Scan for the cell matching the given text and deliver its (x, y) coordinate at center. 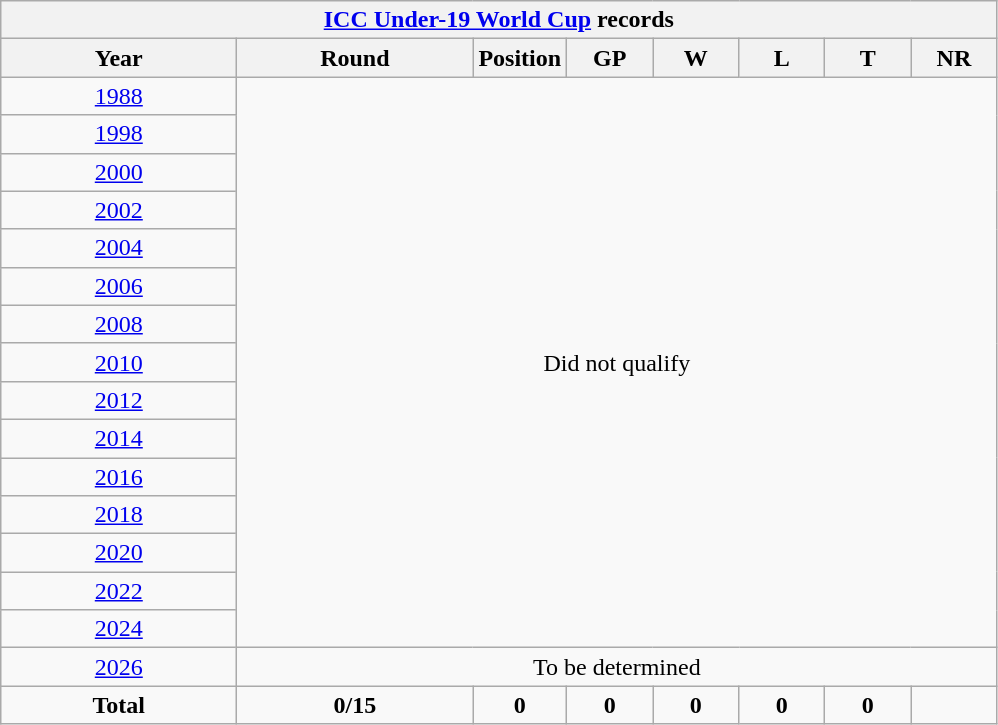
Year (119, 58)
2010 (119, 362)
L (782, 58)
To be determined (617, 667)
T (868, 58)
2016 (119, 477)
0/15 (355, 705)
2022 (119, 591)
2012 (119, 400)
2024 (119, 629)
2002 (119, 210)
Position (520, 58)
2020 (119, 553)
Round (355, 58)
2008 (119, 324)
ICC Under-19 World Cup records (499, 20)
2006 (119, 286)
1988 (119, 96)
2026 (119, 667)
W (696, 58)
Total (119, 705)
NR (954, 58)
2018 (119, 515)
2004 (119, 248)
2014 (119, 438)
GP (610, 58)
Did not qualify (617, 362)
2000 (119, 172)
1998 (119, 134)
